Determine the [x, y] coordinate at the center of the cell enclosing the given text.  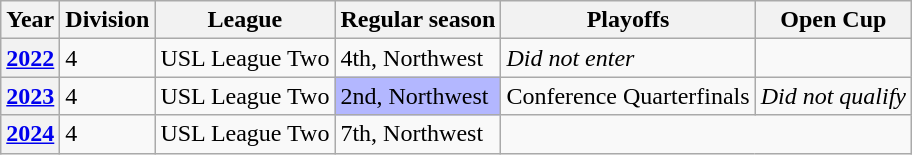
Did not qualify [833, 96]
2023 [30, 96]
Open Cup [833, 20]
Conference Quarterfinals [628, 96]
4th, Northwest [418, 58]
2022 [30, 58]
Division [108, 20]
Did not enter [628, 58]
7th, Northwest [418, 134]
Year [30, 20]
Regular season [418, 20]
Playoffs [628, 20]
League [245, 20]
2nd, Northwest [418, 96]
2024 [30, 134]
